Identify which cell holds the provided text, then report its (X, Y) central coordinate. 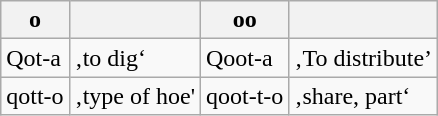
Qoot-a (244, 58)
‚To distribute’ (364, 58)
‚share, part‘ (364, 96)
qott-o (35, 96)
Qot-a (35, 58)
‚to dig‘ (134, 58)
qoot-t-o (244, 96)
‚type of hoe' (134, 96)
o (35, 20)
oo (244, 20)
